Search for the cell housing the specified text and yield its [X, Y] center coordinate. 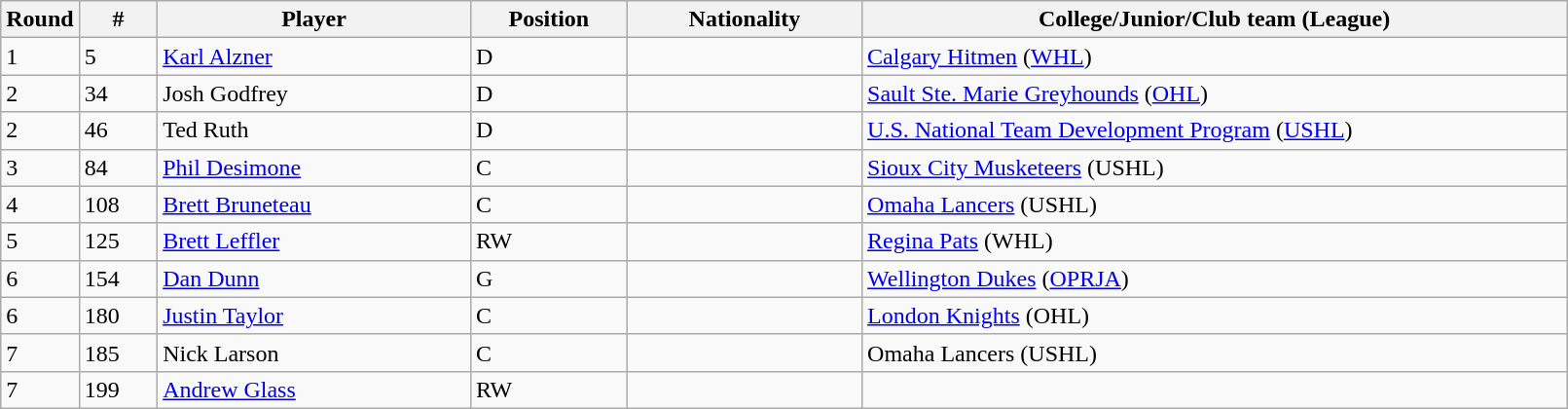
# [118, 19]
3 [40, 167]
Andrew Glass [314, 390]
Ted Ruth [314, 130]
Brett Leffler [314, 242]
Regina Pats (WHL) [1215, 242]
Round [40, 19]
34 [118, 93]
Phil Desimone [314, 167]
London Knights (OHL) [1215, 316]
Player [314, 19]
U.S. National Team Development Program (USHL) [1215, 130]
Nationality [744, 19]
185 [118, 353]
4 [40, 204]
46 [118, 130]
Position [549, 19]
180 [118, 316]
125 [118, 242]
Brett Bruneteau [314, 204]
1 [40, 56]
Wellington Dukes (OPRJA) [1215, 279]
Nick Larson [314, 353]
Sault Ste. Marie Greyhounds (OHL) [1215, 93]
Dan Dunn [314, 279]
154 [118, 279]
Calgary Hitmen (WHL) [1215, 56]
Justin Taylor [314, 316]
108 [118, 204]
Sioux City Musketeers (USHL) [1215, 167]
College/Junior/Club team (League) [1215, 19]
199 [118, 390]
Josh Godfrey [314, 93]
Karl Alzner [314, 56]
84 [118, 167]
G [549, 279]
